Identify which cell holds the provided text, then report its (X, Y) central coordinate. 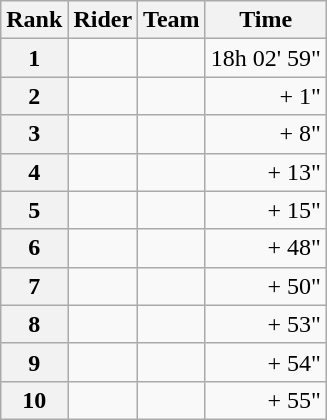
7 (34, 286)
+ 15" (266, 210)
Time (266, 20)
2 (34, 96)
1 (34, 58)
3 (34, 134)
8 (34, 324)
18h 02' 59" (266, 58)
Team (172, 20)
+ 8" (266, 134)
+ 1" (266, 96)
4 (34, 172)
+ 53" (266, 324)
+ 50" (266, 286)
6 (34, 248)
+ 13" (266, 172)
+ 54" (266, 362)
+ 48" (266, 248)
10 (34, 400)
9 (34, 362)
+ 55" (266, 400)
Rank (34, 20)
5 (34, 210)
Rider (103, 20)
